Output the (X, Y) coordinate of the center of the cell containing the given text.  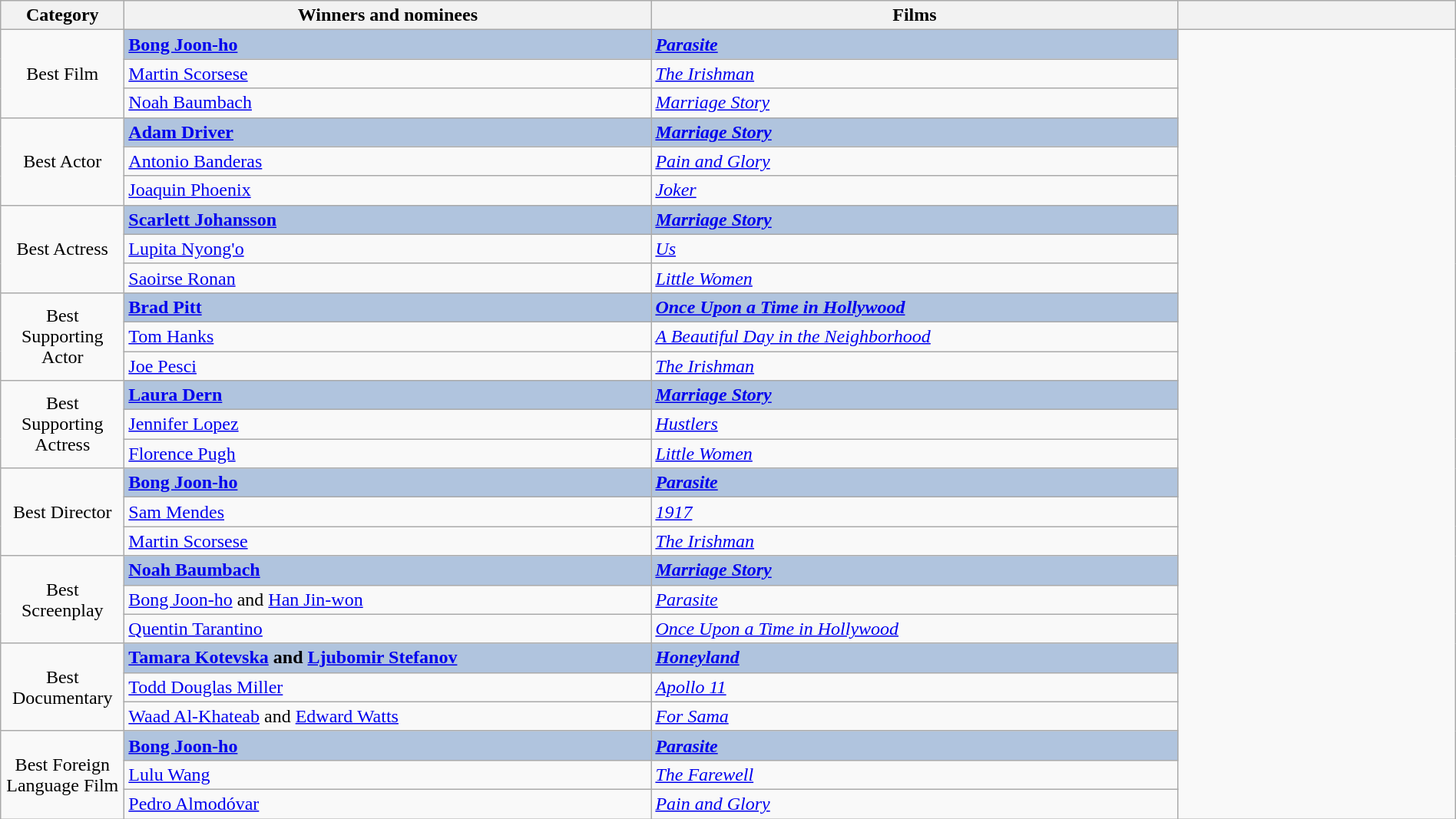
Bong Joon-ho and Han Jin-won (388, 599)
Best Actress (63, 249)
Hustlers (915, 424)
Todd Douglas Miller (388, 687)
The Farewell (915, 774)
Apollo 11 (915, 687)
Joe Pesci (388, 366)
Honeyland (915, 658)
Adam Driver (388, 132)
Scarlett Johansson (388, 220)
Joker (915, 190)
1917 (915, 512)
Lulu Wang (388, 774)
Tom Hanks (388, 336)
Sam Mendes (388, 512)
Joaquin Phoenix (388, 190)
Winners and nominees (388, 15)
Brad Pitt (388, 307)
Saoirse Ronan (388, 278)
Category (63, 15)
Best Supporting Actress (63, 424)
Best Actor (63, 161)
Jennifer Lopez (388, 424)
Lupita Nyong'o (388, 249)
Laura Dern (388, 395)
Best Documentary (63, 687)
Best Supporting Actor (63, 336)
Best Director (63, 512)
Best Film (63, 74)
A Beautiful Day in the Neighborhood (915, 336)
Films (915, 15)
Us (915, 249)
Best Foreign Language Film (63, 774)
For Sama (915, 716)
Florence Pugh (388, 454)
Pedro Almodóvar (388, 804)
Tamara Kotevska and Ljubomir Stefanov (388, 658)
Antonio Banderas (388, 161)
Quentin Tarantino (388, 629)
Best Screenplay (63, 599)
Waad Al-Khateab and Edward Watts (388, 716)
